Identify which cell holds the provided text, then report its [x, y] central coordinate. 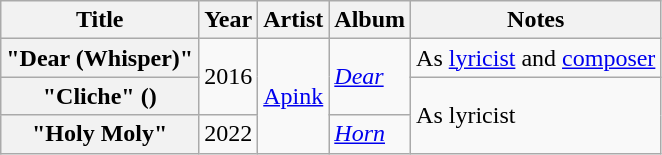
As lyricist [536, 115]
"Dear (Whisper)" [100, 58]
Dear [370, 77]
As lyricist and composer [536, 58]
"Holy Moly" [100, 134]
Album [370, 20]
Year [228, 20]
Apink [294, 96]
2022 [228, 134]
"Cliche" () [100, 96]
Horn [370, 134]
2016 [228, 77]
Title [100, 20]
Artist [294, 20]
Notes [536, 20]
